Return [x, y] of the center of cell containing provided text 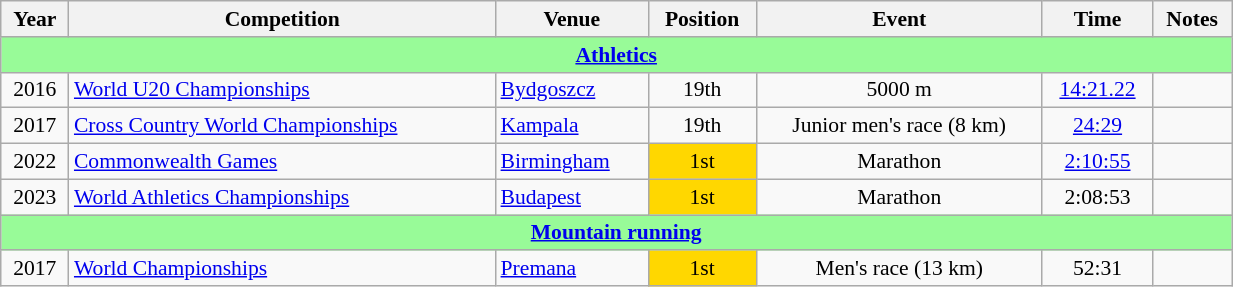
Position [702, 19]
2:08:53 [1097, 197]
Time [1097, 19]
52:31 [1097, 269]
Men's race (13 km) [899, 269]
Athletics [616, 55]
Event [899, 19]
2022 [35, 162]
Venue [572, 19]
World Championships [282, 269]
World U20 Championships [282, 90]
Budapest [572, 197]
2023 [35, 197]
2:10:55 [1097, 162]
Commonwealth Games [282, 162]
Kampala [572, 126]
Notes [1192, 19]
Cross Country World Championships [282, 126]
Bydgoszcz [572, 90]
2016 [35, 90]
World Athletics Championships [282, 197]
14:21.22 [1097, 90]
Birmingham [572, 162]
Junior men's race (8 km) [899, 126]
Year [35, 19]
Mountain running [616, 233]
24:29 [1097, 126]
5000 m [899, 90]
Premana [572, 269]
Competition [282, 19]
